Pinpoint the cell where the given text exists, returning its (x, y) midpoint coordinate. 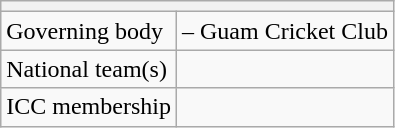
ICC membership (89, 107)
National team(s) (89, 69)
– Guam Cricket Club (284, 31)
Governing body (89, 31)
